From the cell containing the given text, extract its center point as (x, y) coordinate. 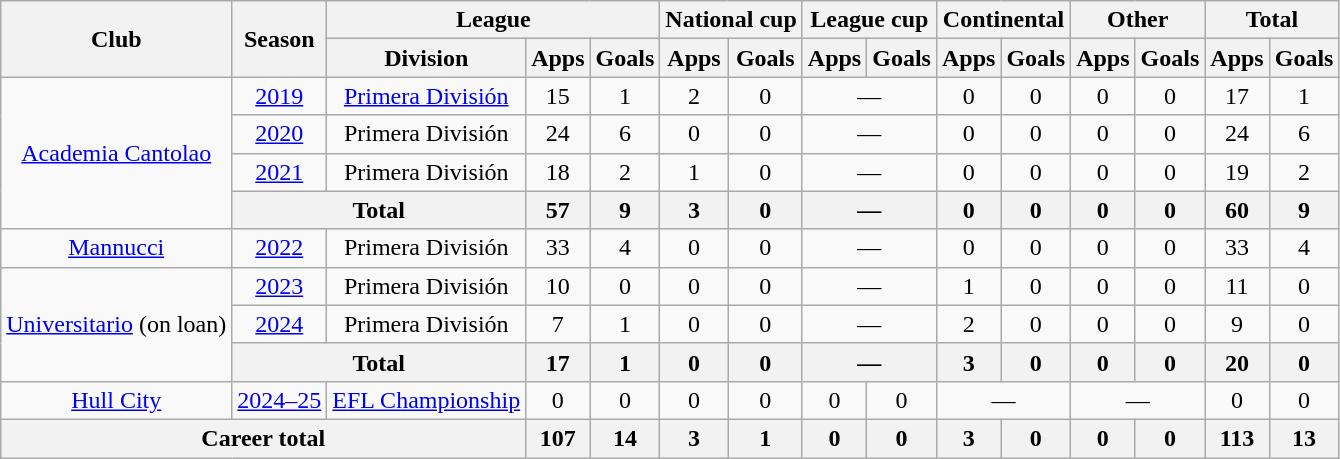
10 (558, 286)
League cup (869, 20)
2021 (280, 172)
7 (558, 324)
13 (1304, 438)
Continental (1003, 20)
Universitario (on loan) (116, 324)
60 (1237, 210)
2019 (280, 96)
Division (426, 58)
Club (116, 39)
2023 (280, 286)
Season (280, 39)
2024–25 (280, 400)
2022 (280, 248)
Mannucci (116, 248)
57 (558, 210)
League (494, 20)
107 (558, 438)
EFL Championship (426, 400)
Academia Cantolao (116, 153)
2020 (280, 134)
National cup (731, 20)
19 (1237, 172)
Career total (264, 438)
Other (1138, 20)
113 (1237, 438)
14 (625, 438)
18 (558, 172)
20 (1237, 362)
15 (558, 96)
Hull City (116, 400)
11 (1237, 286)
2024 (280, 324)
